Extract the (x, y) coordinate from the center of the cell holding the provided text.  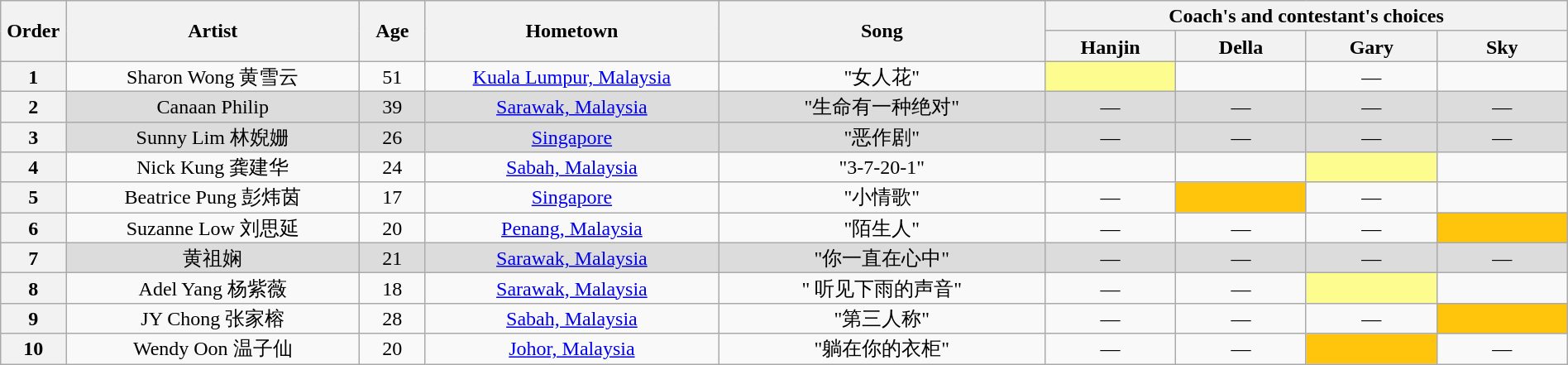
"恶作剧" (882, 137)
4 (33, 167)
"陌生人" (882, 228)
"女人花" (882, 76)
Johor, Malaysia (572, 349)
Suzanne Low 刘思延 (213, 228)
"3-7-20-1" (882, 167)
黄祖娴 (213, 258)
Age (392, 31)
39 (392, 106)
"你一直在心中" (882, 258)
8 (33, 288)
Hanjin (1111, 46)
Artist (213, 31)
10 (33, 349)
"生命有一种绝对" (882, 106)
"第三人称" (882, 318)
17 (392, 197)
Sharon Wong 黄雪云 (213, 76)
Penang, Malaysia (572, 228)
1 (33, 76)
24 (392, 167)
"小情歌" (882, 197)
Hometown (572, 31)
7 (33, 258)
Song (882, 31)
Beatrice Pung 彭炜茵 (213, 197)
" 听见下雨的声音" (882, 288)
3 (33, 137)
Sunny Lim 林婗姗 (213, 137)
21 (392, 258)
JY Chong 张家榕 (213, 318)
Adel Yang 杨紫薇 (213, 288)
Sky (1502, 46)
9 (33, 318)
5 (33, 197)
2 (33, 106)
Wendy Oon 温子仙 (213, 349)
Coach's and contestant's choices (1307, 17)
"躺在你的衣柜" (882, 349)
51 (392, 76)
18 (392, 288)
Kuala Lumpur, Malaysia (572, 76)
Order (33, 31)
26 (392, 137)
6 (33, 228)
Gary (1371, 46)
28 (392, 318)
Della (1241, 46)
Canaan Philip (213, 106)
Nick Kung 龚建华 (213, 167)
